For the text-containing cell, return its midpoint in (x, y) coordinate format. 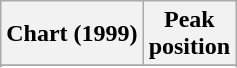
Peakposition (189, 34)
Chart (1999) (72, 34)
